Return (X, Y) of the center of cell containing provided text 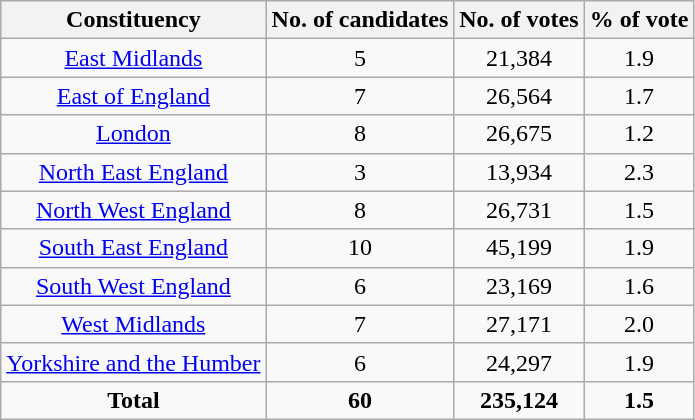
26,675 (519, 134)
No. of candidates (360, 20)
21,384 (519, 58)
2.3 (639, 172)
26,731 (519, 210)
West Midlands (134, 324)
45,199 (519, 248)
East of England (134, 96)
1.7 (639, 96)
5 (360, 58)
East Midlands (134, 58)
1.6 (639, 286)
2.0 (639, 324)
South West England (134, 286)
% of vote (639, 20)
24,297 (519, 362)
Yorkshire and the Humber (134, 362)
26,564 (519, 96)
London (134, 134)
3 (360, 172)
10 (360, 248)
Total (134, 400)
27,171 (519, 324)
60 (360, 400)
North West England (134, 210)
North East England (134, 172)
13,934 (519, 172)
23,169 (519, 286)
No. of votes (519, 20)
Constituency (134, 20)
South East England (134, 248)
235,124 (519, 400)
1.2 (639, 134)
